Determine the [x, y] coordinate at the center of the cell enclosing the given text.  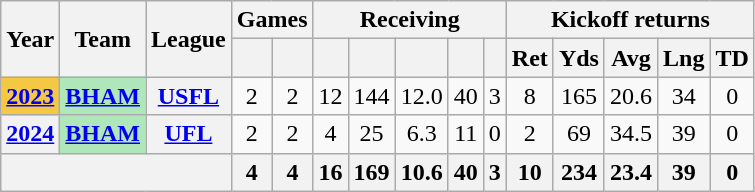
TD [732, 58]
Lng [684, 58]
2023 [30, 96]
UFL [189, 134]
12 [330, 96]
8 [530, 96]
Kickoff returns [630, 20]
23.4 [630, 172]
20.6 [630, 96]
Ret [530, 58]
Games [272, 20]
16 [330, 172]
165 [578, 96]
USFL [189, 96]
234 [578, 172]
25 [372, 134]
12.0 [422, 96]
6.3 [422, 134]
10.6 [422, 172]
10 [530, 172]
11 [466, 134]
Team [103, 39]
169 [372, 172]
League [189, 39]
69 [578, 134]
Receiving [410, 20]
Avg [630, 58]
Year [30, 39]
34 [684, 96]
144 [372, 96]
Yds [578, 58]
2024 [30, 134]
34.5 [630, 134]
